Identify which cell holds the provided text, then report its (x, y) central coordinate. 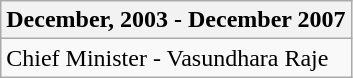
Chief Minister - Vasundhara Raje (176, 58)
December, 2003 - December 2007 (176, 20)
